Search for the cell housing the specified text and yield its (X, Y) center coordinate. 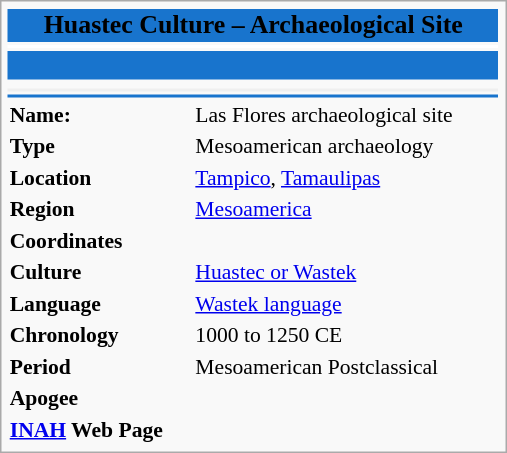
Type (100, 146)
Coordinates (100, 240)
Language (100, 303)
Region (100, 209)
Apogee (100, 398)
Huastec or Wastek (346, 272)
Mesoamerican Postclassical (346, 366)
INAH Web Page (100, 429)
Period (100, 366)
Wastek language (346, 303)
Location (100, 177)
Las Flores archaeological site (346, 114)
Name: (100, 114)
1000 to 1250 CE (346, 335)
Huastec Culture – Archaeological Site (253, 26)
Mesoamerican archaeology (346, 146)
Mesoamerica (346, 209)
Chronology (100, 335)
Culture (100, 272)
Tampico, Tamaulipas (346, 177)
